Return the [X, Y] coordinate for the center point of the cell that contains the specified text.  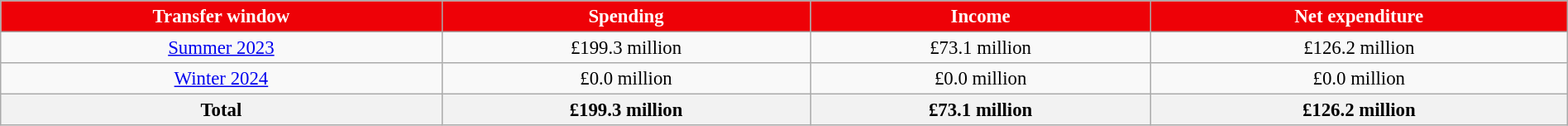
Transfer window [222, 17]
Net expenditure [1359, 17]
Spending [626, 17]
Total [222, 110]
Winter 2024 [222, 79]
Income [981, 17]
Summer 2023 [222, 48]
